Extract the (x, y) coordinate from the center of the cell holding the provided text.  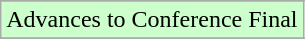
Advances to Conference Final (152, 20)
